Locate the cell with the specified text and output its [x, y] center coordinate. 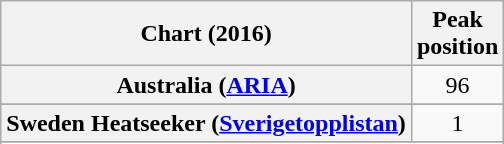
Chart (2016) [206, 34]
Sweden Heatseeker (Sverigetopplistan) [206, 123]
Peakposition [457, 34]
96 [457, 85]
Australia (ARIA) [206, 85]
1 [457, 123]
